Locate the cell with the specified text and output its [x, y] center coordinate. 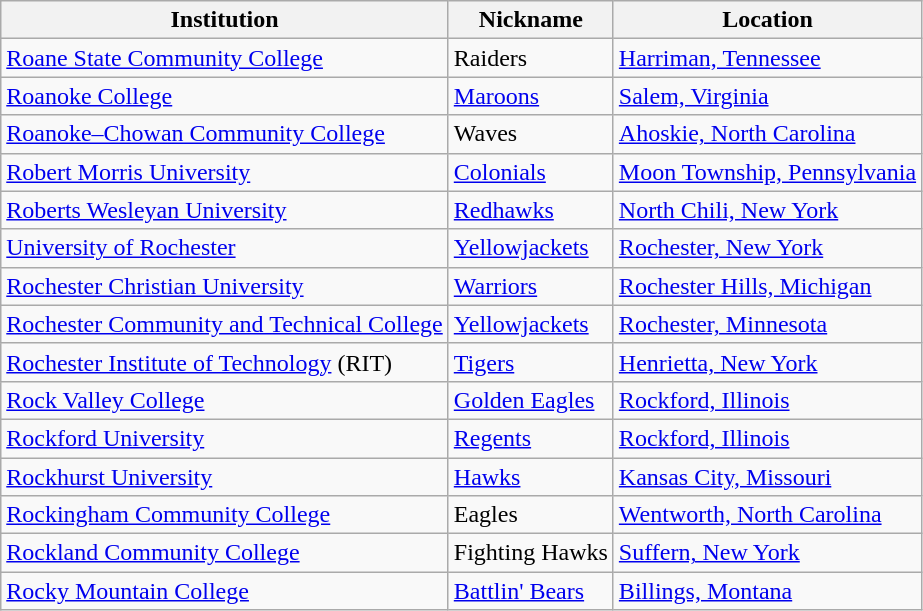
Roanoke–Chowan Community College [225, 134]
Rochester, New York [767, 248]
Moon Township, Pennsylvania [767, 172]
Rockingham Community College [225, 515]
Redhawks [530, 210]
Roberts Wesleyan University [225, 210]
Wentworth, North Carolina [767, 515]
Rochester Institute of Technology (RIT) [225, 362]
Rochester Hills, Michigan [767, 286]
Rockford University [225, 438]
Eagles [530, 515]
Rockhurst University [225, 477]
Suffern, New York [767, 553]
Henrietta, New York [767, 362]
Location [767, 20]
Tigers [530, 362]
Harriman, Tennessee [767, 58]
Rochester Christian University [225, 286]
Rock Valley College [225, 400]
Warriors [530, 286]
Kansas City, Missouri [767, 477]
Battlin' Bears [530, 591]
Roanoke College [225, 96]
North Chili, New York [767, 210]
Billings, Montana [767, 591]
Roane State Community College [225, 58]
Rocky Mountain College [225, 591]
Colonials [530, 172]
Regents [530, 438]
Institution [225, 20]
Salem, Virginia [767, 96]
Rochester Community and Technical College [225, 324]
University of Rochester [225, 248]
Robert Morris University [225, 172]
Maroons [530, 96]
Fighting Hawks [530, 553]
Waves [530, 134]
Rochester, Minnesota [767, 324]
Rockland Community College [225, 553]
Hawks [530, 477]
Ahoskie, North Carolina [767, 134]
Raiders [530, 58]
Golden Eagles [530, 400]
Nickname [530, 20]
